Provide the (X, Y) coordinate of the cell's center where the given text is located.  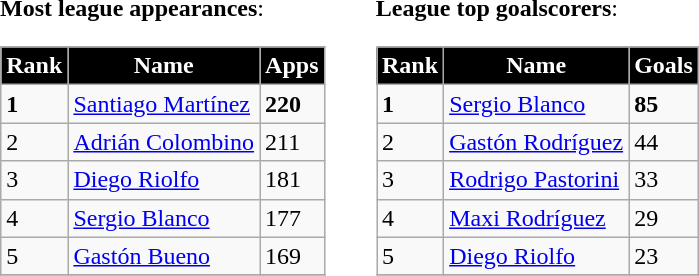
Santiago Martínez (164, 104)
220 (292, 104)
Maxi Rodríguez (536, 218)
Apps (292, 66)
177 (292, 218)
33 (664, 180)
181 (292, 180)
Goals (664, 66)
44 (664, 142)
169 (292, 256)
211 (292, 142)
Rodrigo Pastorini (536, 180)
Gastón Rodríguez (536, 142)
29 (664, 218)
23 (664, 256)
Gastón Bueno (164, 256)
Adrián Colombino (164, 142)
85 (664, 104)
